Find where the given text appears and provide that cell's center as [X, Y] coordinate. 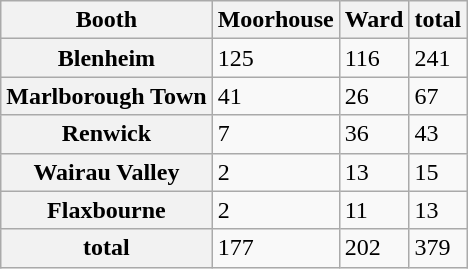
67 [438, 96]
Flaxbourne [106, 210]
241 [438, 58]
202 [374, 248]
36 [374, 134]
Marlborough Town [106, 96]
116 [374, 58]
15 [438, 172]
7 [276, 134]
43 [438, 134]
26 [374, 96]
Wairau Valley [106, 172]
Blenheim [106, 58]
Ward [374, 20]
379 [438, 248]
41 [276, 96]
177 [276, 248]
Renwick [106, 134]
Moorhouse [276, 20]
125 [276, 58]
11 [374, 210]
Booth [106, 20]
